Search for the cell housing the specified text and yield its [x, y] center coordinate. 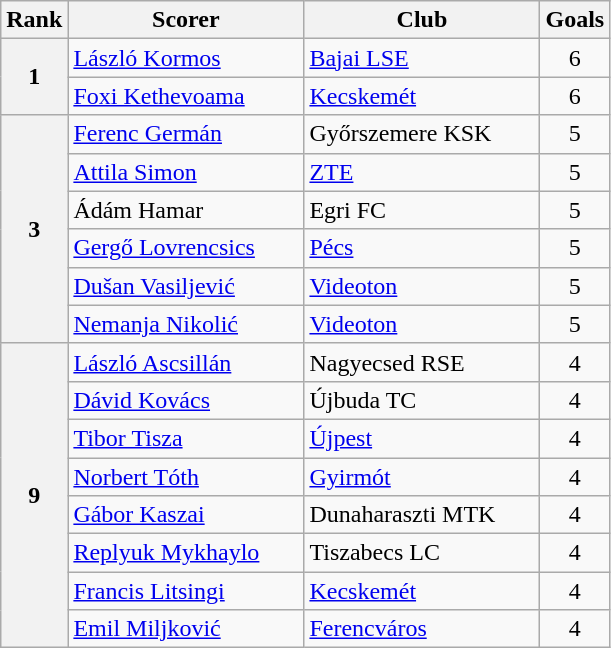
Club [422, 20]
Gábor Kaszai [186, 515]
Dunaharaszti MTK [422, 515]
Rank [34, 20]
Emil Miljković [186, 629]
Gergő Lovrencsics [186, 248]
Scorer [186, 20]
Dávid Kovács [186, 400]
Ferenc Germán [186, 134]
László Ascsillán [186, 362]
Ádám Hamar [186, 210]
Újpest [422, 438]
László Kormos [186, 58]
Attila Simon [186, 172]
Nagyecsed RSE [422, 362]
Goals [575, 20]
Francis Litsingi [186, 591]
Norbert Tóth [186, 477]
Replyuk Mykhaylo [186, 553]
Tibor Tisza [186, 438]
3 [34, 229]
Újbuda TC [422, 400]
Nemanja Nikolić [186, 324]
Egri FC [422, 210]
9 [34, 495]
Dušan Vasiljević [186, 286]
Bajai LSE [422, 58]
Tiszabecs LC [422, 553]
1 [34, 77]
Gyirmót [422, 477]
Pécs [422, 248]
Ferencváros [422, 629]
Győrszemere KSK [422, 134]
Foxi Kethevoama [186, 96]
ZTE [422, 172]
